Extract the (x, y) coordinate from the center of the cell holding the provided text.  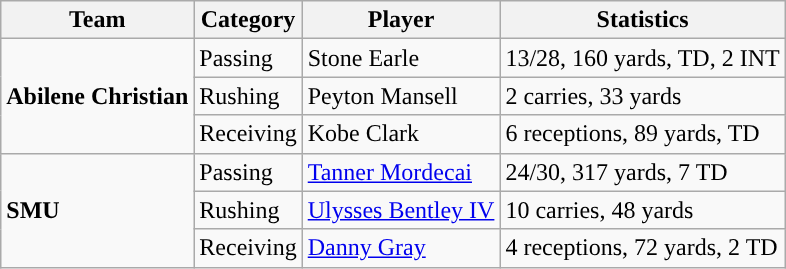
Stone Earle (401, 58)
2 carries, 33 yards (642, 96)
13/28, 160 yards, TD, 2 INT (642, 58)
Danny Gray (401, 248)
Peyton Mansell (401, 96)
Player (401, 20)
Ulysses Bentley IV (401, 210)
Statistics (642, 20)
Tanner Mordecai (401, 172)
24/30, 317 yards, 7 TD (642, 172)
Kobe Clark (401, 134)
10 carries, 48 yards (642, 210)
Category (248, 20)
4 receptions, 72 yards, 2 TD (642, 248)
Team (98, 20)
6 receptions, 89 yards, TD (642, 134)
Abilene Christian (98, 96)
SMU (98, 210)
